Search for the cell housing the specified text and yield its (X, Y) center coordinate. 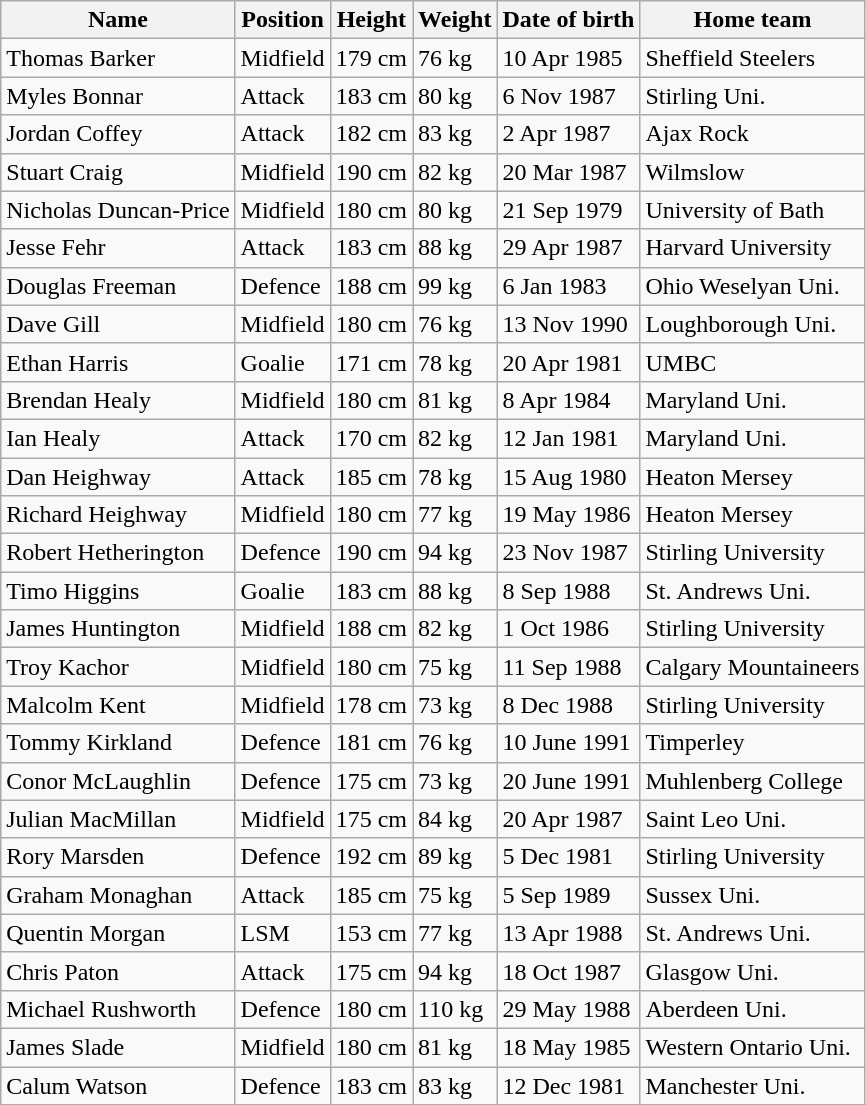
20 Apr 1987 (568, 819)
20 June 1991 (568, 781)
Troy Kachor (118, 667)
8 Dec 1988 (568, 705)
Ethan Harris (118, 362)
Thomas Barker (118, 58)
Manchester Uni. (752, 1085)
Timperley (752, 743)
Home team (752, 20)
153 cm (371, 933)
Michael Rushworth (118, 1009)
Sussex Uni. (752, 895)
Brendan Healy (118, 400)
Calum Watson (118, 1085)
Timo Higgins (118, 591)
Malcolm Kent (118, 705)
Nicholas Duncan-Price (118, 210)
19 May 1986 (568, 515)
8 Sep 1988 (568, 591)
2 Apr 1987 (568, 134)
Sheffield Steelers (752, 58)
Loughborough Uni. (752, 324)
29 Apr 1987 (568, 248)
20 Apr 1981 (568, 362)
Stuart Craig (118, 172)
Conor McLaughlin (118, 781)
Aberdeen Uni. (752, 1009)
Chris Paton (118, 971)
171 cm (371, 362)
29 May 1988 (568, 1009)
Graham Monaghan (118, 895)
Date of birth (568, 20)
170 cm (371, 438)
12 Dec 1981 (568, 1085)
Ian Healy (118, 438)
Calgary Mountaineers (752, 667)
10 June 1991 (568, 743)
5 Dec 1981 (568, 857)
18 May 1985 (568, 1047)
Height (371, 20)
178 cm (371, 705)
84 kg (455, 819)
University of Bath (752, 210)
Name (118, 20)
Quentin Morgan (118, 933)
Harvard University (752, 248)
LSM (282, 933)
Position (282, 20)
110 kg (455, 1009)
20 Mar 1987 (568, 172)
23 Nov 1987 (568, 553)
Dan Heighway (118, 477)
21 Sep 1979 (568, 210)
Muhlenberg College (752, 781)
192 cm (371, 857)
Robert Hetherington (118, 553)
Stirling Uni. (752, 96)
Jesse Fehr (118, 248)
Jordan Coffey (118, 134)
6 Nov 1987 (568, 96)
Dave Gill (118, 324)
James Slade (118, 1047)
Richard Heighway (118, 515)
Rory Marsden (118, 857)
Saint Leo Uni. (752, 819)
6 Jan 1983 (568, 286)
5 Sep 1989 (568, 895)
Ohio Weselyan Uni. (752, 286)
Tommy Kirkland (118, 743)
99 kg (455, 286)
Western Ontario Uni. (752, 1047)
8 Apr 1984 (568, 400)
13 Apr 1988 (568, 933)
181 cm (371, 743)
UMBC (752, 362)
Wilmslow (752, 172)
10 Apr 1985 (568, 58)
Ajax Rock (752, 134)
James Huntington (118, 629)
13 Nov 1990 (568, 324)
Douglas Freeman (118, 286)
Weight (455, 20)
Myles Bonnar (118, 96)
179 cm (371, 58)
11 Sep 1988 (568, 667)
1 Oct 1986 (568, 629)
Julian MacMillan (118, 819)
89 kg (455, 857)
Glasgow Uni. (752, 971)
12 Jan 1981 (568, 438)
18 Oct 1987 (568, 971)
182 cm (371, 134)
15 Aug 1980 (568, 477)
